For the text-containing cell, return its midpoint in (X, Y) coordinate format. 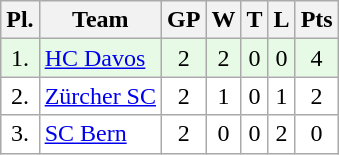
Team (100, 20)
HC Davos (100, 58)
4 (316, 58)
GP (184, 20)
Pl. (20, 20)
L (282, 20)
W (224, 20)
2. (20, 96)
1. (20, 58)
Pts (316, 20)
3. (20, 134)
Zürcher SC (100, 96)
T (254, 20)
SC Bern (100, 134)
